Identify which cell holds the provided text, then report its (X, Y) central coordinate. 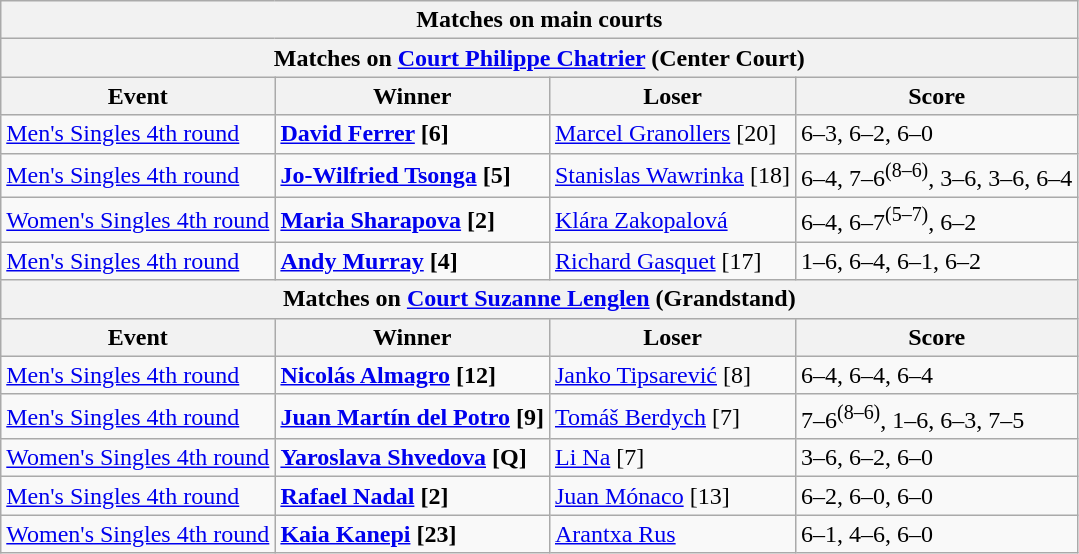
Arantxa Rus (672, 534)
6–2, 6–0, 6–0 (936, 496)
Yaroslava Shvedova [Q] (412, 458)
David Ferrer [6] (412, 134)
Richard Gasquet [17] (672, 261)
Juan Martín del Potro [9] (412, 416)
6–4, 6–7(5–7), 6–2 (936, 220)
3–6, 6–2, 6–0 (936, 458)
Klára Zakopalová (672, 220)
Nicolás Almagro [12] (412, 375)
Andy Murray [4] (412, 261)
Jo-Wilfried Tsonga [5] (412, 176)
Kaia Kanepi [23] (412, 534)
Tomáš Berdych [7] (672, 416)
6–1, 4–6, 6–0 (936, 534)
Stanislas Wawrinka [18] (672, 176)
7–6(8–6), 1–6, 6–3, 7–5 (936, 416)
Matches on Court Suzanne Lenglen (Grandstand) (540, 299)
6–4, 6–4, 6–4 (936, 375)
Maria Sharapova [2] (412, 220)
Rafael Nadal [2] (412, 496)
Matches on main courts (540, 20)
Juan Mónaco [13] (672, 496)
6–4, 7–6(8–6), 3–6, 3–6, 6–4 (936, 176)
Marcel Granollers [20] (672, 134)
1–6, 6–4, 6–1, 6–2 (936, 261)
6–3, 6–2, 6–0 (936, 134)
Matches on Court Philippe Chatrier (Center Court) (540, 58)
Li Na [7] (672, 458)
Janko Tipsarević [8] (672, 375)
